Return [X, Y] of the center of cell containing provided text 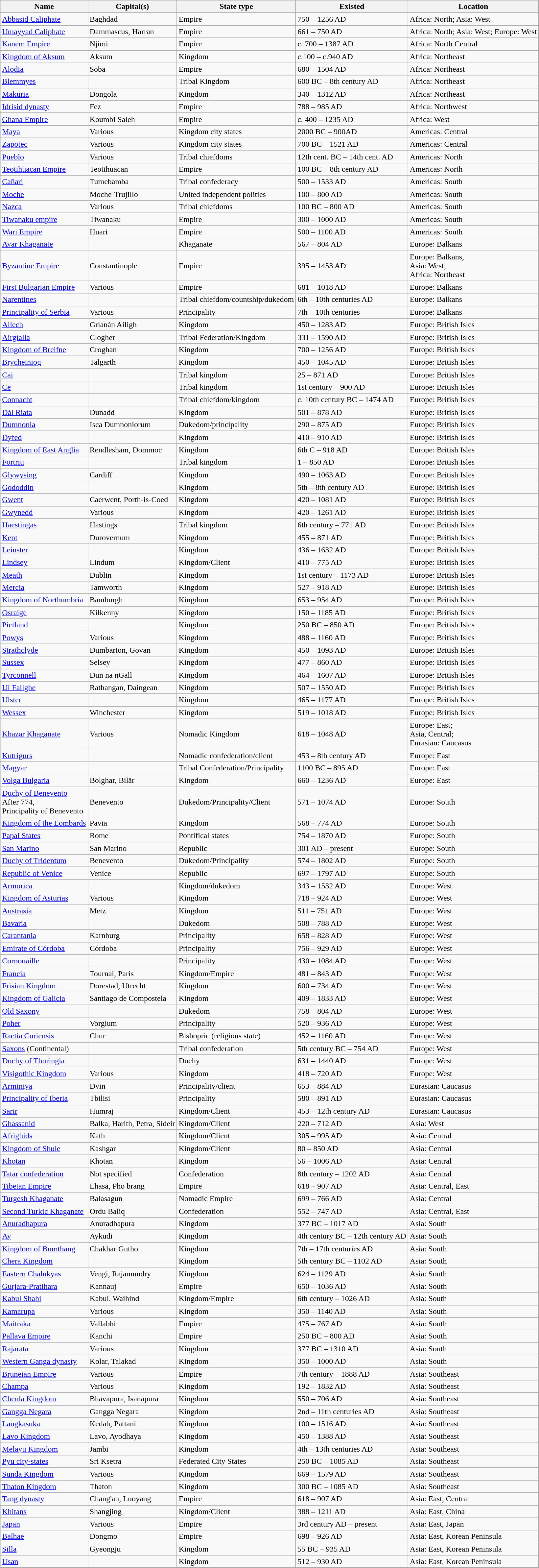
Dukedom/Principality [236, 861]
Tyrconnell [44, 675]
Maya [44, 132]
Dorestad, Utrecht [132, 986]
Principality of Serbia [44, 312]
507 – 1550 AD [352, 688]
453 – 12th century AD [352, 1111]
Vallabhi [132, 1324]
United independent polities [236, 194]
Ghassanid [44, 1123]
Bhavapura, Isanapura [132, 1399]
Pyu city-states [44, 1461]
Dun na nGall [132, 675]
Kanchi [132, 1336]
Asia: East, Japan [473, 1524]
Pontifical states [236, 836]
Europe: Balkans,Asia: West;Africa: Northeast [473, 266]
Austrasia [44, 911]
410 – 775 AD [352, 562]
Mercia [44, 588]
Kingdom of Aksum [44, 57]
Huari [132, 232]
Shangjing [132, 1511]
Duchy [236, 1061]
481 – 843 AD [352, 973]
Tibetan Empire [44, 1186]
343 – 1532 AD [352, 886]
Tumebamba [132, 182]
Kingdom of East Anglia [44, 450]
Kolar, Talakad [132, 1361]
290 – 875 AD [352, 425]
453 – 8th century AD [352, 755]
Glywysing [44, 475]
Old Saxony [44, 1011]
Dongmo [132, 1536]
Narentines [44, 300]
Afrighids [44, 1136]
Kent [44, 537]
Bolghar, Bilär [132, 780]
Teotihuacan Empire [44, 169]
Lavo, Ayodhaya [132, 1436]
220 – 712 AD [352, 1123]
Kabul, Waihind [132, 1299]
Córdoba [132, 948]
Francia [44, 973]
Jambi [132, 1449]
Name [44, 7]
Langkasuka [44, 1424]
1100 BC – 895 AD [352, 768]
Koumbi Saleh [132, 119]
Kabul Shahi [44, 1299]
Khaganate [236, 244]
Kingdom of Bumthang [44, 1249]
Second Turkic Khaganate [44, 1211]
Kedah, Pattani [132, 1424]
6th C – 918 AD [352, 450]
Santiago de Compostela [132, 998]
Idrisid dynasty [44, 107]
Zapotec [44, 144]
754 – 1870 AD [352, 836]
Usan [44, 1561]
Ordu Baliq [132, 1211]
Nomadic Empire [236, 1198]
420 – 1261 AD [352, 512]
Selsey [132, 663]
508 – 788 AD [352, 923]
Kingdom of Northumbria [44, 600]
Rajarata [44, 1349]
1 – 850 AD [352, 462]
Sarir [44, 1111]
Dukedom/Principality/Client [236, 802]
Rathangan, Daingean [132, 688]
Moche [44, 194]
Balhae [44, 1536]
Alodia [44, 69]
Vorgium [132, 1024]
Dammascus, Harran [132, 32]
Africa: Northwest [473, 107]
700 – 1256 AD [352, 350]
1st century – 900 AD [352, 387]
Uí Failghe [44, 688]
600 BC – 8th century AD [352, 82]
464 – 1607 AD [352, 675]
Sri Ksetra [132, 1461]
Japan [44, 1524]
250 BC – 850 AD [352, 625]
80 – 850 AD [352, 1148]
Strathclyde [44, 650]
653 – 884 AD [352, 1086]
Rome [132, 836]
5th century BC – 754 AD [352, 1049]
Lindsey [44, 562]
192 – 1832 AD [352, 1386]
450 – 1045 AD [352, 362]
Lavo Kingdom [44, 1436]
Kingdom of the Lombards [44, 823]
574 – 1802 AD [352, 861]
700 BC – 1521 AD [352, 144]
Cardiff [132, 475]
Sunda Kingdom [44, 1474]
488 – 1160 AD [352, 638]
681 – 1018 AD [352, 287]
Kamarupa [44, 1311]
Haestingas [44, 525]
Principality of Iberia [44, 1098]
Balasagun [132, 1198]
Carantania [44, 936]
301 AD – present [352, 848]
Visigothic Kingdom [44, 1073]
Aykudi [132, 1236]
331 – 1590 AD [352, 337]
475 – 767 AD [352, 1324]
395 – 1453 AD [352, 266]
511 – 751 AD [352, 911]
420 – 1081 AD [352, 500]
2nd – 11th centuries AD [352, 1411]
100 – 800 AD [352, 194]
527 – 918 AD [352, 588]
Lindum [132, 562]
Papal States [44, 836]
Kingdom/dukedom [236, 886]
Kashgar [132, 1148]
7th – 10th centuries [352, 312]
430 – 1084 AD [352, 961]
Ay [44, 1236]
12th cent. BC – 14th cent. AD [352, 157]
c. 400 – 1235 AD [352, 119]
Arminiya [44, 1086]
Ce [44, 387]
Dublin [132, 575]
Nomadic Kingdom [236, 734]
250 BC – 800 AD [352, 1336]
Tamworth [132, 588]
501 – 878 AD [352, 412]
698 – 926 AD [352, 1536]
Tribal chiefdom/countship/dukedom [236, 300]
Bishopric (religious state) [236, 1036]
Venice [132, 873]
Osraige [44, 613]
150 – 1185 AD [352, 613]
Principality/client [236, 1086]
756 – 929 AD [352, 948]
Thaton Kingdom [44, 1486]
Winchester [132, 712]
Tribal Confederation/Principality [236, 768]
Chur [132, 1036]
653 – 954 AD [352, 600]
Tiwanaku empire [44, 219]
410 – 910 AD [352, 437]
Asia: West [473, 1123]
Njimi [132, 44]
618 – 1048 AD [352, 734]
Western Ganga dynasty [44, 1361]
455 – 871 AD [352, 537]
Pictland [44, 625]
100 – 1516 AD [352, 1424]
Africa: North Central [473, 44]
Dumnonia [44, 425]
Eastern Chalukyas [44, 1274]
250 BC – 1085 AD [352, 1461]
Africa: North; Asia: West; Europe: West [473, 32]
Vengi, Rajamundry [132, 1274]
Pueblo [44, 157]
Turgesh Khaganate [44, 1198]
Blemmyes [44, 82]
Isca Dumnoniorum [132, 425]
305 – 995 AD [352, 1136]
568 – 774 AD [352, 823]
450 – 1093 AD [352, 650]
Tribal Kingdom [236, 82]
Location [473, 7]
477 – 860 AD [352, 663]
Dyfed [44, 437]
Karnburg [132, 936]
580 – 891 AD [352, 1098]
Duchy of Tridentum [44, 861]
Maitraka [44, 1324]
Tribal chiefdom/kingdom [236, 400]
State type [236, 7]
750 – 1256 AD [352, 19]
Dumbarton, Govan [132, 650]
Powys [44, 638]
500 – 1100 AD [352, 232]
Kingdom of Galicia [44, 998]
571 – 1074 AD [352, 802]
Rendlesham, Dommoc [132, 450]
436 – 1632 AD [352, 550]
Aksum [132, 57]
520 – 936 AD [352, 1024]
Kingdom of Asturias [44, 898]
Chenla Kingdom [44, 1399]
Dukedom/principality [236, 425]
6th – 10th centuries AD [352, 300]
300 – 1000 AD [352, 219]
377 BC – 1017 AD [352, 1224]
6th century – 771 AD [352, 525]
Frisian Kingdom [44, 986]
Tbilisi [132, 1098]
697 – 1797 AD [352, 873]
660 – 1236 AD [352, 780]
Grianán Ailigh [132, 325]
500 – 1533 AD [352, 182]
Caerwent, Porth-is-Coed [132, 500]
Tatar confederation [44, 1173]
Cai [44, 374]
Umayyad Caliphate [44, 32]
Nomadic confederation/client [236, 755]
650 – 1036 AD [352, 1286]
Chakhar Gutho [132, 1249]
56 – 1006 AD [352, 1161]
Dál Riata [44, 412]
Avar Khaganate [44, 244]
Pallava Empire [44, 1336]
624 – 1129 AD [352, 1274]
699 – 766 AD [352, 1198]
512 – 930 AD [352, 1561]
Volga Bulgaria [44, 780]
7th century – 1888 AD [352, 1374]
Metz [132, 911]
Tournai, Paris [132, 973]
758 – 804 AD [352, 1011]
Fortriu [44, 462]
552 – 747 AD [352, 1211]
Gyeongju [132, 1549]
c. 700 – 1387 AD [352, 44]
Soba [132, 69]
100 BC – 800 AD [352, 207]
Bamburgh [132, 600]
Saxons (Continental) [44, 1049]
Asia: East, Central [473, 1499]
Pavia [132, 823]
Africa: West [473, 119]
Fez [132, 107]
Kannauj [132, 1286]
Ulster [44, 700]
5th century BC – 1102 AD [352, 1261]
Silla [44, 1549]
Tribal Federation/Kingdom [236, 337]
Tribal confederation [236, 1049]
550 – 706 AD [352, 1399]
409 – 1833 AD [352, 998]
Tang dynasty [44, 1499]
Sussex [44, 663]
567 – 804 AD [352, 244]
Republic of Venice [44, 873]
Balka, Harith, Petra, Sideir [132, 1123]
Thaton [132, 1486]
418 – 720 AD [352, 1073]
Hastings [132, 525]
8th century – 1202 AD [352, 1173]
Kath [132, 1136]
600 – 734 AD [352, 986]
Gurjara-Pratihara [44, 1286]
669 – 1579 AD [352, 1474]
Dongola [132, 94]
Nazca [44, 207]
25 – 871 AD [352, 374]
First Bulgarian Empire [44, 287]
300 BC – 1085 AD [352, 1486]
Wessex [44, 712]
4th century BC – 12th century AD [352, 1236]
Kutrigurs [44, 755]
Gododdin [44, 487]
Raetia Curiensis [44, 1036]
631 – 1440 AD [352, 1061]
c. 10th century BC – 1474 AD [352, 400]
Tiwanaku [132, 219]
377 BC – 1310 AD [352, 1349]
Bavaria [44, 923]
Durovernum [132, 537]
Abbasid Caliphate [44, 19]
Armorica [44, 886]
Baghdad [132, 19]
Chang'an, Luoyang [132, 1499]
450 – 1283 AD [352, 325]
1st century – 1173 AD [352, 575]
Poher [44, 1024]
661 – 750 AD [352, 32]
388 – 1211 AD [352, 1511]
452 – 1160 AD [352, 1036]
Kilkenny [132, 613]
Magyar [44, 768]
Teotihuacan [132, 169]
Clogher [132, 337]
Cornouaille [44, 961]
Africa: North; Asia: West [473, 19]
Meath [44, 575]
Kingdom of Shule [44, 1148]
Khazar Khaganate [44, 734]
Leinster [44, 550]
Gwynedd [44, 512]
Not specified [132, 1173]
490 – 1063 AD [352, 475]
7th – 17th centuries AD [352, 1249]
Constantinople [132, 266]
Asia: East, China [473, 1511]
Duchy of Thuringia [44, 1061]
Champa [44, 1386]
5th – 8th century AD [352, 487]
Croghan [132, 350]
Moche-Trujillo [132, 194]
c.100 – c.940 AD [352, 57]
Duchy of BeneventoAfter 774,Principality of Benevento [44, 802]
788 – 985 AD [352, 107]
Byzantine Empire [44, 266]
3rd century AD – present [352, 1524]
Ailech [44, 325]
350 – 1140 AD [352, 1311]
Cañari [44, 182]
Tribal confederacy [236, 182]
Emirate of Córdoba [44, 948]
Brycheiniog [44, 362]
100 BC – 8th century AD [352, 169]
350 – 1000 AD [352, 1361]
Dvin [132, 1086]
718 – 924 AD [352, 898]
Airgíalla [44, 337]
Gwent [44, 500]
Talgarth [132, 362]
Makuria [44, 94]
465 – 1177 AD [352, 700]
Connacht [44, 400]
Capital(s) [132, 7]
Melayu Kingdom [44, 1449]
Existed [352, 7]
340 – 1312 AD [352, 94]
Lhasa, Pho brang [132, 1186]
Ghana Empire [44, 119]
Humraj [132, 1111]
Wari Empire [44, 232]
4th – 13th centuries AD [352, 1449]
Khitans [44, 1511]
Kanem Empire [44, 44]
55 BC – 935 AD [352, 1549]
Kingdom of Breifne [44, 350]
Bruneian Empire [44, 1374]
680 – 1504 AD [352, 69]
Chera Kingdom [44, 1261]
658 – 828 AD [352, 936]
450 – 1388 AD [352, 1436]
6th century – 1026 AD [352, 1299]
2000 BC – 900AD [352, 132]
Europe: East;Asia, Central;Eurasian: Caucasus [473, 734]
Dunadd [132, 412]
Federated City States [236, 1461]
519 – 1018 AD [352, 712]
